Capture the cell that displays the provided text and extract its [x, y] central coordinate. 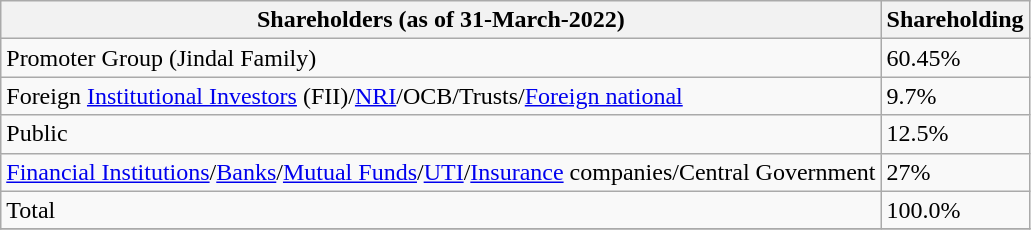
Promoter Group (Jindal Family) [441, 58]
100.0% [955, 210]
Financial Institutions/Banks/Mutual Funds/UTI/Insurance companies/Central Government [441, 172]
60.45% [955, 58]
Total [441, 210]
Shareholding [955, 20]
9.7% [955, 96]
12.5% [955, 134]
Public [441, 134]
Shareholders (as of 31-March-2022) [441, 20]
27% [955, 172]
Foreign Institutional Investors (FII)/NRI/OCB/Trusts/Foreign national [441, 96]
